Scan for the cell matching the given text and deliver its [X, Y] coordinate at center. 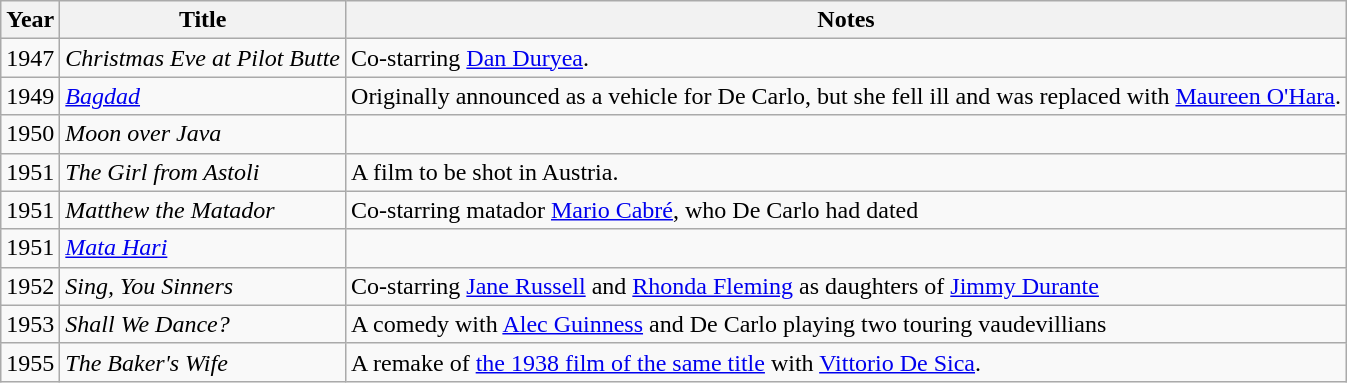
Notes [846, 20]
Matthew the Matador [203, 210]
The Girl from Astoli [203, 172]
The Baker's Wife [203, 362]
1952 [30, 286]
Co-starring matador Mario Cabré, who De Carlo had dated [846, 210]
Sing, You Sinners [203, 286]
Moon over Java [203, 134]
1947 [30, 58]
1950 [30, 134]
Originally announced as a vehicle for De Carlo, but she fell ill and was replaced with Maureen O'Hara. [846, 96]
Bagdad [203, 96]
A comedy with Alec Guinness and De Carlo playing two touring vaudevillians [846, 324]
Co-starring Jane Russell and Rhonda Fleming as daughters of Jimmy Durante [846, 286]
1953 [30, 324]
A film to be shot in Austria. [846, 172]
Year [30, 20]
1949 [30, 96]
Co-starring Dan Duryea. [846, 58]
1955 [30, 362]
Christmas Eve at Pilot Butte [203, 58]
A remake of the 1938 film of the same title with Vittorio De Sica. [846, 362]
Shall We Dance? [203, 324]
Mata Hari [203, 248]
Title [203, 20]
